Search for the cell housing the specified text and yield its [X, Y] center coordinate. 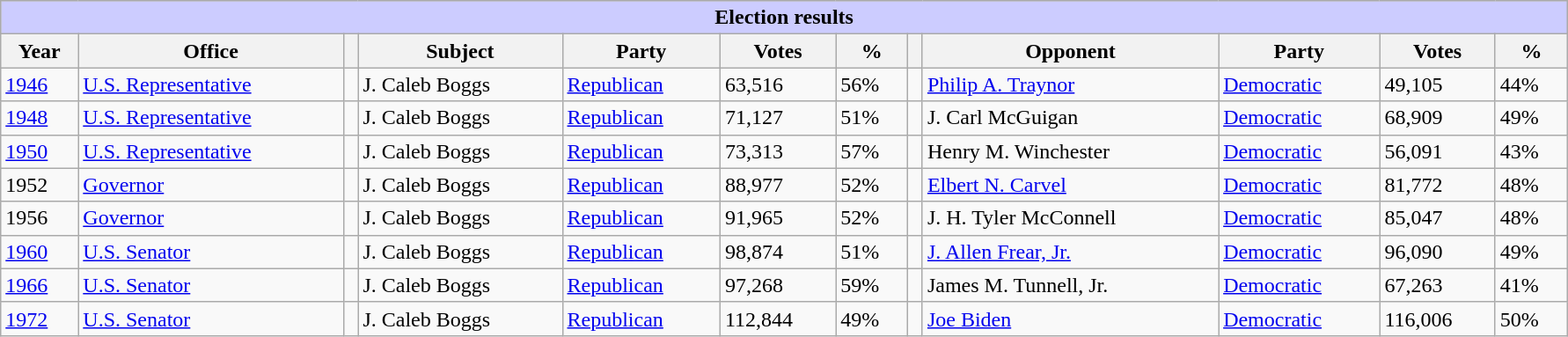
1952 [40, 185]
Year [40, 51]
57% [872, 151]
1948 [40, 118]
1950 [40, 151]
J. Carl McGuigan [1070, 118]
56% [872, 84]
88,977 [778, 185]
63,516 [778, 84]
85,047 [1438, 218]
1966 [40, 285]
Elbert N. Carvel [1070, 185]
Henry M. Winchester [1070, 151]
67,263 [1438, 285]
1956 [40, 218]
97,268 [778, 285]
J. Allen Frear, Jr. [1070, 252]
Opponent [1070, 51]
112,844 [778, 319]
1946 [40, 84]
68,909 [1438, 118]
98,874 [778, 252]
James M. Tunnell, Jr. [1070, 285]
81,772 [1438, 185]
49,105 [1438, 84]
1960 [40, 252]
50% [1531, 319]
Joe Biden [1070, 319]
71,127 [778, 118]
1972 [40, 319]
Philip A. Traynor [1070, 84]
J. H. Tyler McConnell [1070, 218]
96,090 [1438, 252]
116,006 [1438, 319]
59% [872, 285]
41% [1531, 285]
56,091 [1438, 151]
43% [1531, 151]
91,965 [778, 218]
44% [1531, 84]
Office [211, 51]
73,313 [778, 151]
Election results [785, 18]
Subject [460, 51]
